Extract the (X, Y) coordinate from the center of the cell holding the provided text.  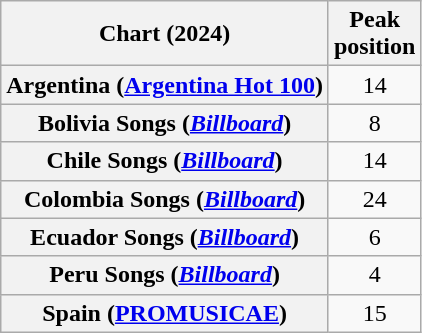
Argentina (Argentina Hot 100) (165, 85)
Spain (PROMUSICAE) (165, 313)
Bolivia Songs (Billboard) (165, 123)
6 (374, 237)
Peru Songs (Billboard) (165, 275)
15 (374, 313)
Colombia Songs (Billboard) (165, 199)
4 (374, 275)
24 (374, 199)
Chile Songs (Billboard) (165, 161)
8 (374, 123)
Ecuador Songs (Billboard) (165, 237)
Peakposition (374, 34)
Chart (2024) (165, 34)
